Determine the [x, y] coordinate at the center of the cell enclosing the given text.  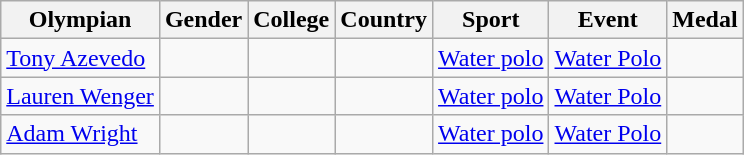
Gender [203, 20]
College [292, 20]
Event [608, 20]
Country [384, 20]
Lauren Wenger [80, 96]
Adam Wright [80, 134]
Tony Azevedo [80, 58]
Medal [705, 20]
Olympian [80, 20]
Sport [491, 20]
